For the text-containing cell, return its midpoint in [x, y] coordinate format. 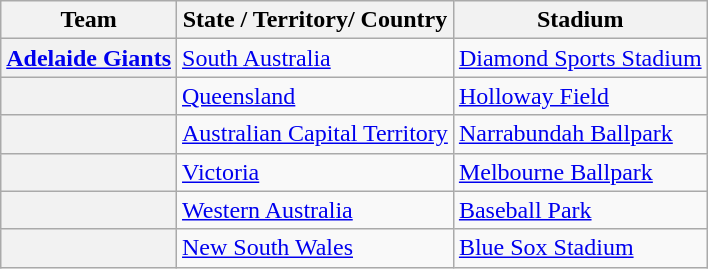
Team [89, 20]
State / Territory/ Country [316, 20]
South Australia [316, 58]
New South Wales [316, 248]
Narrabundah Ballpark [580, 134]
Blue Sox Stadium [580, 248]
Western Australia [316, 210]
Stadium [580, 20]
Adelaide Giants [89, 58]
Baseball Park [580, 210]
Queensland [316, 96]
Melbourne Ballpark [580, 172]
Victoria [316, 172]
Diamond Sports Stadium [580, 58]
Holloway Field [580, 96]
Australian Capital Territory [316, 134]
